Detect which cell encompasses the target text, then output its [X, Y] center coordinate. 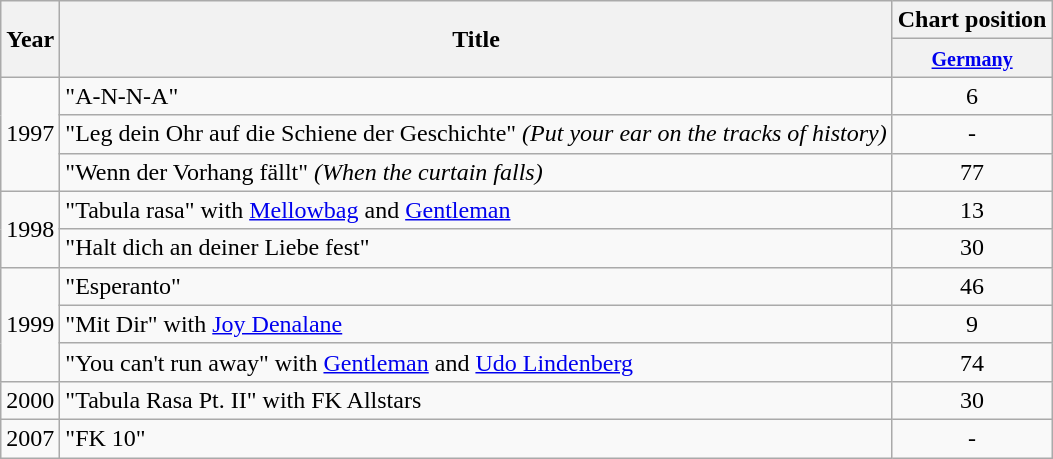
"Mit Dir" with Joy Denalane [476, 324]
"Wenn der Vorhang fällt" (When the curtain falls) [476, 172]
"A-N-N-A" [476, 96]
2007 [30, 438]
1999 [30, 324]
Germany [972, 58]
13 [972, 210]
9 [972, 324]
"Leg dein Ohr auf die Schiene der Geschichte" (Put your ear on the tracks of history) [476, 134]
"FK 10" [476, 438]
"Halt dich an deiner Liebe fest" [476, 248]
"Tabula rasa" with Mellowbag and Gentleman [476, 210]
2000 [30, 400]
1997 [30, 134]
6 [972, 96]
74 [972, 362]
1998 [30, 229]
Year [30, 39]
Chart position [972, 20]
"You can't run away" with Gentleman and Udo Lindenberg [476, 362]
"Esperanto" [476, 286]
77 [972, 172]
Title [476, 39]
"Tabula Rasa Pt. II" with FK Allstars [476, 400]
46 [972, 286]
